Determine the (X, Y) coordinate at the center of the cell enclosing the given text.  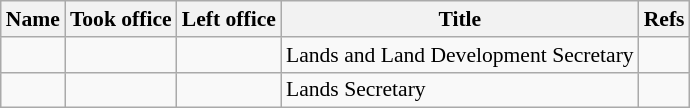
Lands Secretary (460, 90)
Lands and Land Development Secretary (460, 55)
Title (460, 19)
Name (33, 19)
Left office (229, 19)
Refs (664, 19)
Took office (121, 19)
